For the text-containing cell, return its midpoint in (X, Y) coordinate format. 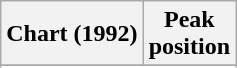
Peakposition (189, 34)
Chart (1992) (72, 34)
